For the text-containing cell, return its midpoint in [X, Y] coordinate format. 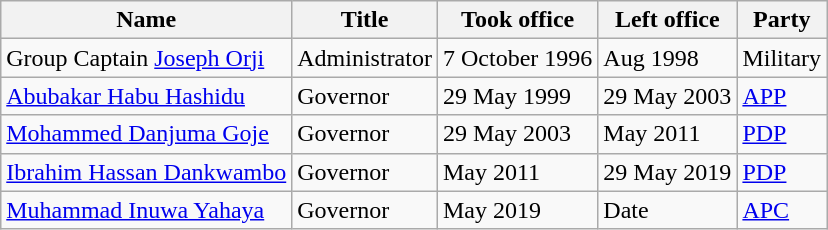
Abubakar Habu Hashidu [146, 96]
APC [782, 210]
Title [365, 20]
APP [782, 96]
7 October 1996 [517, 58]
Party [782, 20]
Name [146, 20]
May 2019 [517, 210]
Aug 1998 [668, 58]
29 May 1999 [517, 96]
Date [668, 210]
Administrator [365, 58]
Mohammed Danjuma Goje [146, 134]
29 May 2019 [668, 172]
Muhammad Inuwa Yahaya [146, 210]
Group Captain Joseph Orji [146, 58]
Left office [668, 20]
Took office [517, 20]
Military [782, 58]
Ibrahim Hassan Dankwambo [146, 172]
